Search for the cell housing the specified text and yield its [X, Y] center coordinate. 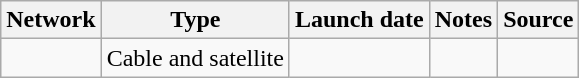
Cable and satellite [195, 58]
Launch date [359, 20]
Type [195, 20]
Notes [463, 20]
Source [538, 20]
Network [51, 20]
